Find where the given text appears and provide that cell's center as (X, Y) coordinate. 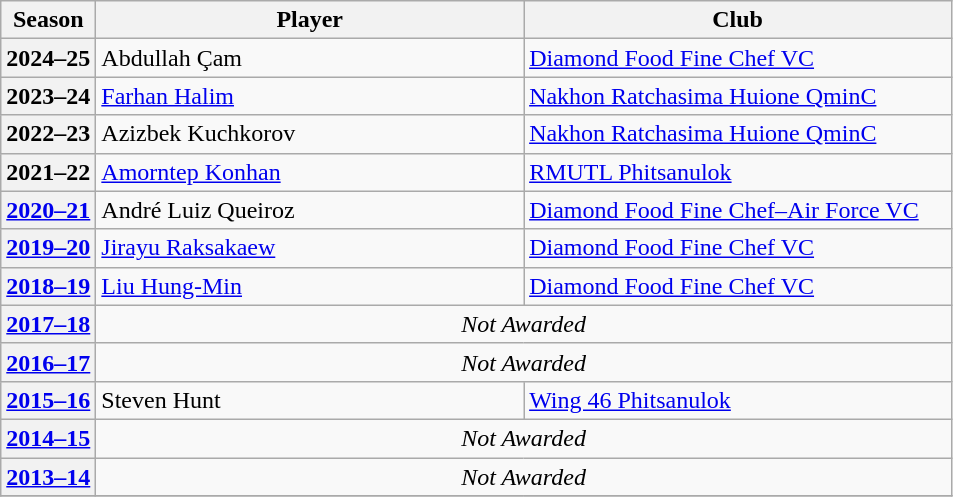
André Luiz Queiroz (310, 210)
Season (48, 20)
2023–24 (48, 96)
2024–25 (48, 58)
Azizbek Kuchkorov (310, 134)
2020–21 (48, 210)
2018–19 (48, 286)
2013–14 (48, 477)
Liu Hung-Min (310, 286)
2014–15 (48, 438)
2019–20 (48, 248)
RMUTL Phitsanulok (738, 172)
2022–23 (48, 134)
Wing 46 Phitsanulok (738, 400)
Amorntep Konhan (310, 172)
Club (738, 20)
2016–17 (48, 362)
2021–22 (48, 172)
Jirayu Raksakaew (310, 248)
Abdullah Çam (310, 58)
2015–16 (48, 400)
2017–18 (48, 324)
Player (310, 20)
Diamond Food Fine Chef–Air Force VC (738, 210)
Farhan Halim (310, 96)
Steven Hunt (310, 400)
